For the text-containing cell, return its midpoint in (x, y) coordinate format. 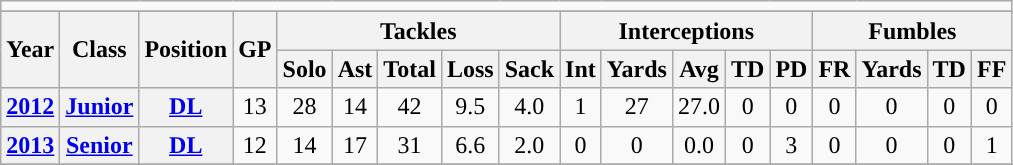
Interceptions (686, 31)
31 (410, 145)
Total (410, 69)
2012 (30, 107)
Position (186, 50)
FF (991, 69)
GP (255, 50)
Ast (355, 69)
FR (834, 69)
0.0 (698, 145)
13 (255, 107)
Avg (698, 69)
9.5 (470, 107)
17 (355, 145)
PD (792, 69)
28 (304, 107)
Class (100, 50)
Loss (470, 69)
27 (636, 107)
Solo (304, 69)
42 (410, 107)
4.0 (529, 107)
3 (792, 145)
2013 (30, 145)
12 (255, 145)
6.6 (470, 145)
Year (30, 50)
27.0 (698, 107)
Tackles (418, 31)
Sack (529, 69)
Fumbles (912, 31)
Junior (100, 107)
Senior (100, 145)
Int (581, 69)
2.0 (529, 145)
